For the text-containing cell, return its midpoint in (X, Y) coordinate format. 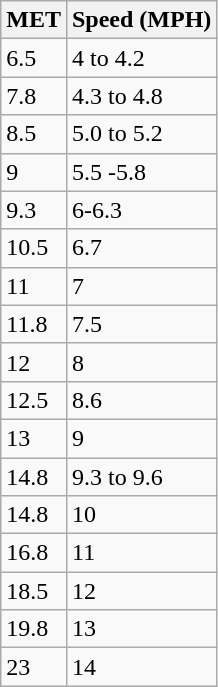
19.8 (34, 629)
8 (141, 362)
23 (34, 667)
11.8 (34, 324)
4.3 to 4.8 (141, 96)
Speed (MPH) (141, 20)
5.0 to 5.2 (141, 134)
9.3 (34, 210)
7.8 (34, 96)
6.7 (141, 248)
7.5 (141, 324)
8.6 (141, 400)
4 to 4.2 (141, 58)
12.5 (34, 400)
8.5 (34, 134)
9.3 to 9.6 (141, 477)
18.5 (34, 591)
10.5 (34, 248)
5.5 -5.8 (141, 172)
MET (34, 20)
16.8 (34, 553)
10 (141, 515)
6-6.3 (141, 210)
6.5 (34, 58)
7 (141, 286)
14 (141, 667)
